Output the [X, Y] coordinate of the center of the cell containing the given text.  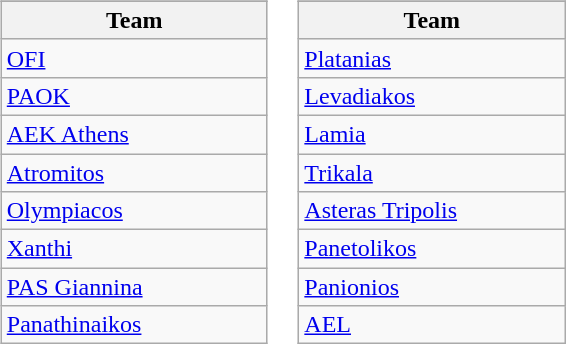
PAOK [134, 96]
Panathinaikos [134, 325]
Levadiakos [432, 96]
OFI [134, 58]
AEK Athens [134, 134]
Lamia [432, 134]
AEL [432, 325]
Xanthi [134, 249]
Platanias [432, 58]
Trikala [432, 173]
Olympiacos [134, 211]
Panionios [432, 287]
Atromitos [134, 173]
Panetolikos [432, 249]
PAS Giannina [134, 287]
Asteras Tripolis [432, 211]
